Search for the cell housing the specified text and yield its [X, Y] center coordinate. 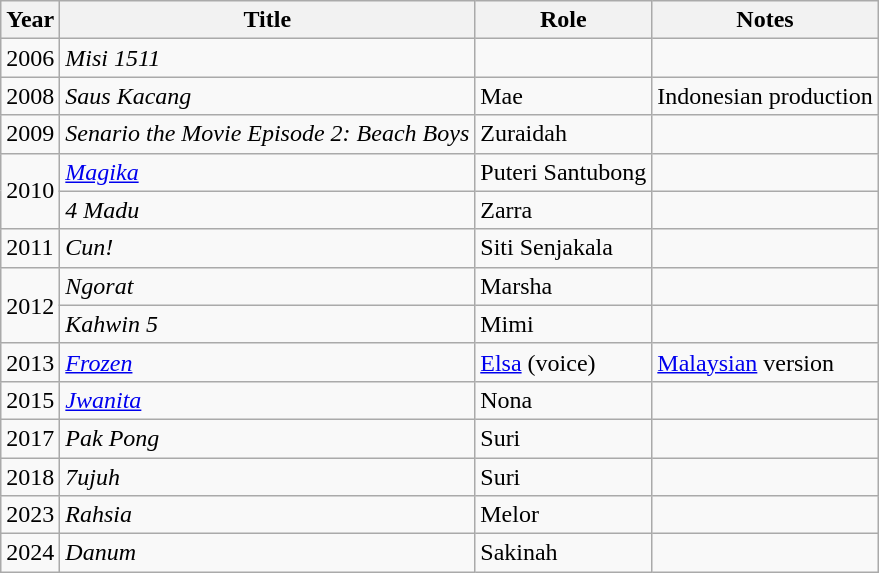
Senario the Movie Episode 2: Beach Boys [268, 134]
Pak Pong [268, 438]
Zuraidah [564, 134]
7ujuh [268, 477]
2017 [30, 438]
Title [268, 20]
2012 [30, 305]
Saus Kacang [268, 96]
Elsa (voice) [564, 362]
Role [564, 20]
Siti Senjakala [564, 248]
2011 [30, 248]
Jwanita [268, 400]
Indonesian production [765, 96]
2024 [30, 553]
Ngorat [268, 286]
Rahsia [268, 515]
2008 [30, 96]
Malaysian version [765, 362]
Frozen [268, 362]
2015 [30, 400]
Year [30, 20]
Puteri Santubong [564, 172]
2023 [30, 515]
Melor [564, 515]
2018 [30, 477]
Marsha [564, 286]
Sakinah [564, 553]
Kahwin 5 [268, 324]
2013 [30, 362]
2009 [30, 134]
4 Madu [268, 210]
Mimi [564, 324]
Zarra [564, 210]
Nona [564, 400]
Cun! [268, 248]
Notes [765, 20]
2006 [30, 58]
2010 [30, 191]
Misi 1511 [268, 58]
Mae [564, 96]
Magika [268, 172]
Danum [268, 553]
